Identify which cell holds the provided text, then report its (x, y) central coordinate. 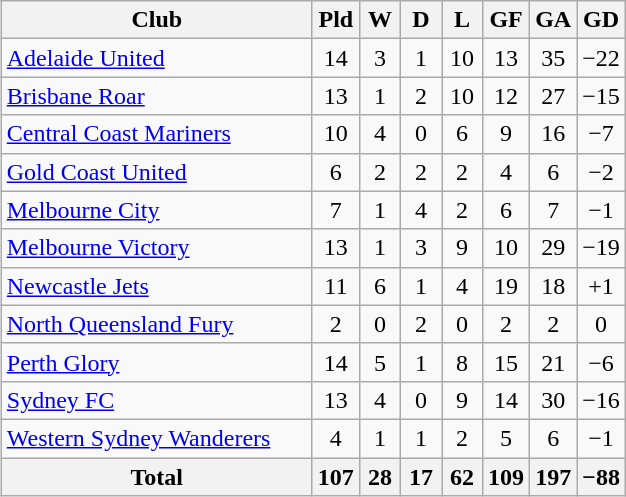
Melbourne City (156, 210)
−6 (602, 362)
197 (554, 477)
+1 (602, 286)
Gold Coast United (156, 172)
L (462, 20)
−7 (602, 134)
Newcastle Jets (156, 286)
Pld (336, 20)
35 (554, 58)
Total (156, 477)
Perth Glory (156, 362)
30 (554, 400)
18 (554, 286)
−16 (602, 400)
−88 (602, 477)
27 (554, 96)
28 (380, 477)
−19 (602, 248)
109 (506, 477)
Adelaide United (156, 58)
21 (554, 362)
Sydney FC (156, 400)
North Queensland Fury (156, 324)
−22 (602, 58)
Club (156, 20)
Melbourne Victory (156, 248)
−15 (602, 96)
19 (506, 286)
GA (554, 20)
−2 (602, 172)
12 (506, 96)
Brisbane Roar (156, 96)
29 (554, 248)
11 (336, 286)
107 (336, 477)
W (380, 20)
GF (506, 20)
17 (420, 477)
62 (462, 477)
15 (506, 362)
8 (462, 362)
16 (554, 134)
GD (602, 20)
Central Coast Mariners (156, 134)
D (420, 20)
Western Sydney Wanderers (156, 438)
